Locate the cell with the specified text and output its (x, y) center coordinate. 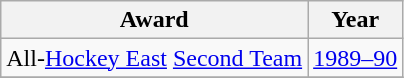
Year (356, 20)
1989–90 (356, 58)
All-Hockey East Second Team (154, 58)
Award (154, 20)
